For the text-containing cell, return its midpoint in [x, y] coordinate format. 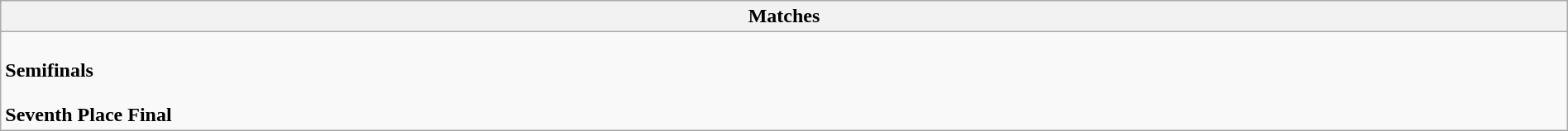
Matches [784, 16]
Semifinals Seventh Place Final [784, 81]
